Capture the cell that displays the provided text and extract its (X, Y) central coordinate. 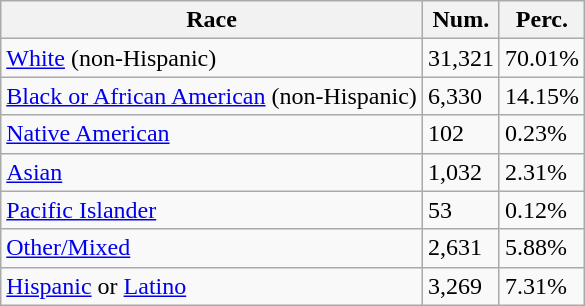
6,330 (460, 96)
2,631 (460, 248)
Perc. (542, 20)
Other/Mixed (212, 248)
3,269 (460, 286)
5.88% (542, 248)
Native American (212, 134)
Asian (212, 172)
Race (212, 20)
7.31% (542, 286)
53 (460, 210)
14.15% (542, 96)
1,032 (460, 172)
Black or African American (non-Hispanic) (212, 96)
102 (460, 134)
0.23% (542, 134)
Pacific Islander (212, 210)
0.12% (542, 210)
Hispanic or Latino (212, 286)
White (non-Hispanic) (212, 58)
31,321 (460, 58)
Num. (460, 20)
70.01% (542, 58)
2.31% (542, 172)
